Scan for the cell matching the given text and deliver its (x, y) coordinate at center. 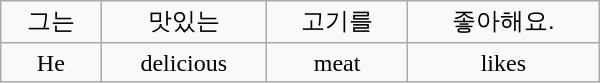
좋아해요. (503, 22)
고기를 (338, 22)
맛있는 (184, 22)
likes (503, 62)
meat (338, 62)
He (51, 62)
delicious (184, 62)
그는 (51, 22)
